Determine the [x, y] coordinate at the center of the cell enclosing the given text.  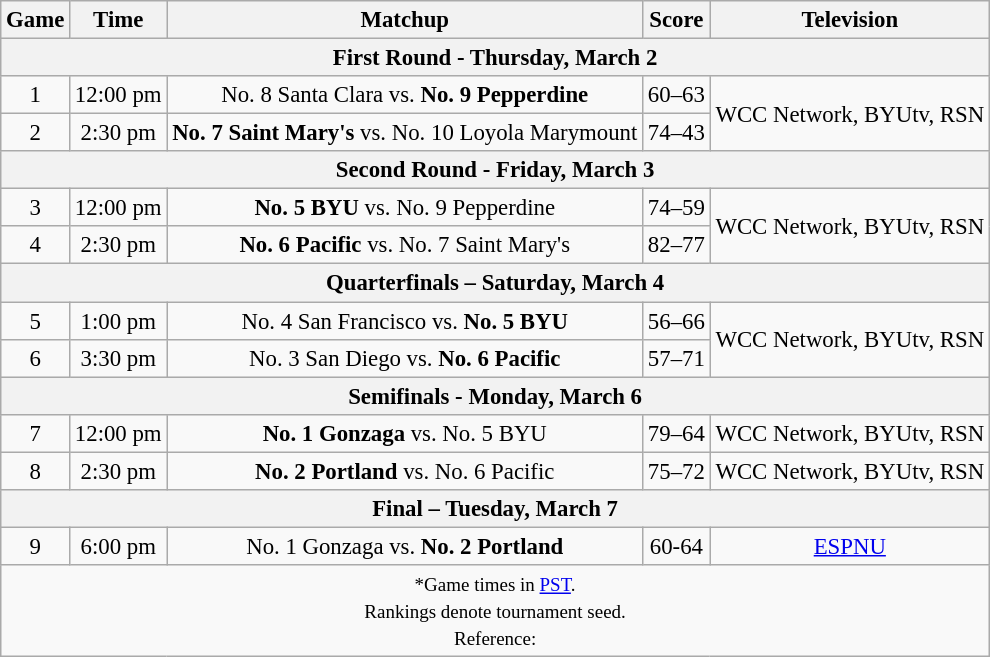
2 [36, 133]
No. 8 Santa Clara vs. No. 9 Pepperdine [405, 95]
6 [36, 358]
6:00 pm [118, 546]
No. 5 BYU vs. No. 9 Pepperdine [405, 208]
Semifinals - Monday, March 6 [496, 396]
Second Round - Friday, March 3 [496, 170]
ESPNU [850, 546]
No. 7 Saint Mary's vs. No. 10 Loyola Marymount [405, 133]
No. 2 Portland vs. No. 6 Pacific [405, 471]
Television [850, 20]
4 [36, 245]
No. 4 San Francisco vs. No. 5 BYU [405, 321]
*Game times in PST. Rankings denote tournament seed.Reference: [496, 611]
Final – Tuesday, March 7 [496, 509]
60–63 [677, 95]
82–77 [677, 245]
Game [36, 20]
Time [118, 20]
74–43 [677, 133]
3 [36, 208]
57–71 [677, 358]
No. 6 Pacific vs. No. 7 Saint Mary's [405, 245]
No. 3 San Diego vs. No. 6 Pacific [405, 358]
No. 1 Gonzaga vs. No. 5 BYU [405, 433]
60-64 [677, 546]
Score [677, 20]
79–64 [677, 433]
74–59 [677, 208]
1 [36, 95]
5 [36, 321]
No. 1 Gonzaga vs. No. 2 Portland [405, 546]
1:00 pm [118, 321]
7 [36, 433]
Quarterfinals – Saturday, March 4 [496, 283]
First Round - Thursday, March 2 [496, 58]
Matchup [405, 20]
56–66 [677, 321]
75–72 [677, 471]
3:30 pm [118, 358]
8 [36, 471]
9 [36, 546]
